From the cell containing the given text, extract its center point as [X, Y] coordinate. 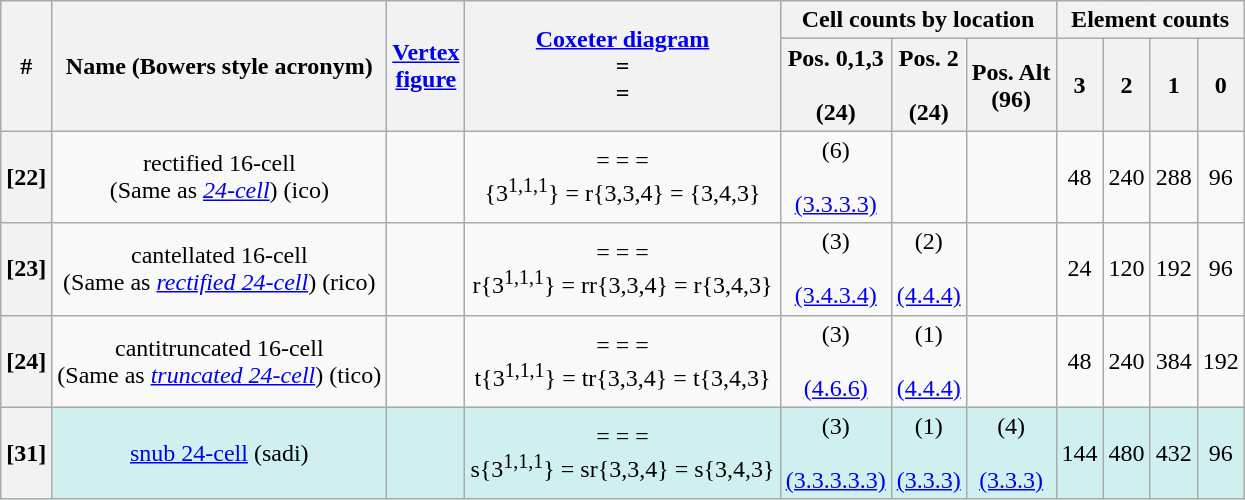
= = = r{31,1,1} = rr{3,3,4} = r{3,4,3} [622, 269]
snub 24-cell (sadi) [220, 453]
384 [1174, 361]
(3)(4.6.6) [836, 361]
cantitruncated 16-cell(Same as truncated 24-cell) (tico) [220, 361]
(2)(4.4.4) [928, 269]
= = = {31,1,1} = r{3,3,4} = {3,4,3} [622, 177]
[24] [26, 361]
Element counts [1150, 20]
(1)(4.4.4) [928, 361]
120 [1126, 269]
[22] [26, 177]
cantellated 16-cell(Same as rectified 24-cell) (rico) [220, 269]
144 [1080, 453]
432 [1174, 453]
3 [1080, 85]
(6)(3.3.3.3) [836, 177]
# [26, 66]
= = = t{31,1,1} = tr{3,3,4} = t{3,4,3} [622, 361]
24 [1080, 269]
480 [1126, 453]
Pos. Alt(96) [1011, 85]
[31] [26, 453]
0 [1220, 85]
(4)(3.3.3) [1011, 453]
Name (Bowers style acronym) [220, 66]
288 [1174, 177]
(3)(3.4.3.4) [836, 269]
Coxeter diagram = = [622, 66]
Pos. 2(24) [928, 85]
rectified 16-cell(Same as 24-cell) (ico) [220, 177]
[23] [26, 269]
2 [1126, 85]
1 [1174, 85]
(1)(3.3.3) [928, 453]
Cell counts by location [918, 20]
Vertexfigure [426, 66]
= = = s{31,1,1} = sr{3,3,4} = s{3,4,3} [622, 453]
Pos. 0,1,3(24) [836, 85]
(3)(3.3.3.3.3) [836, 453]
